Return the [x, y] coordinate for the center point of the cell that contains the specified text.  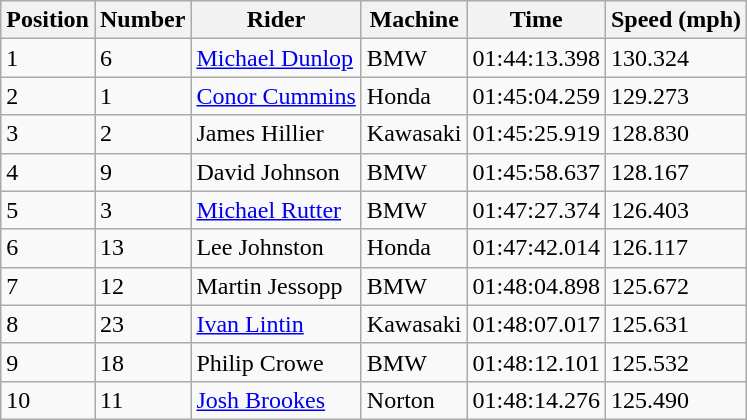
01:47:42.014 [536, 248]
James Hillier [276, 134]
01:45:25.919 [536, 134]
01:48:14.276 [536, 400]
13 [142, 248]
Ivan Lintin [276, 324]
10 [48, 400]
Norton [414, 400]
Number [142, 20]
Lee Johnston [276, 248]
129.273 [676, 96]
Martin Jessopp [276, 286]
18 [142, 362]
128.830 [676, 134]
7 [48, 286]
01:48:04.898 [536, 286]
128.167 [676, 172]
Josh Brookes [276, 400]
Conor Cummins [276, 96]
01:48:07.017 [536, 324]
5 [48, 210]
Speed (mph) [676, 20]
126.403 [676, 210]
Time [536, 20]
01:48:12.101 [536, 362]
125.672 [676, 286]
23 [142, 324]
01:45:04.259 [536, 96]
125.490 [676, 400]
8 [48, 324]
Philip Crowe [276, 362]
01:47:27.374 [536, 210]
Rider [276, 20]
Position [48, 20]
Machine [414, 20]
01:45:58.637 [536, 172]
125.532 [676, 362]
01:44:13.398 [536, 58]
Michael Dunlop [276, 58]
Michael Rutter [276, 210]
11 [142, 400]
125.631 [676, 324]
David Johnson [276, 172]
4 [48, 172]
12 [142, 286]
126.117 [676, 248]
130.324 [676, 58]
